Return the [X, Y] coordinate for the center point of the cell that contains the specified text.  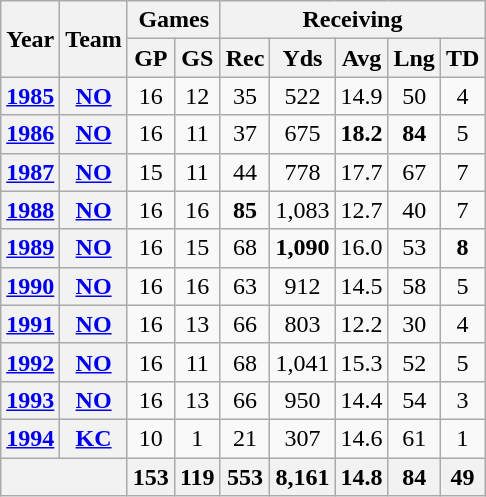
Year [30, 39]
778 [302, 172]
GS [197, 58]
37 [245, 134]
KC [94, 438]
GP [150, 58]
TD [462, 58]
3 [462, 400]
63 [245, 286]
85 [245, 210]
153 [150, 477]
1,090 [302, 248]
Avg [362, 58]
14.8 [362, 477]
Lng [414, 58]
1,083 [302, 210]
553 [245, 477]
Games [174, 20]
52 [414, 362]
17.7 [362, 172]
119 [197, 477]
61 [414, 438]
12.2 [362, 324]
1991 [30, 324]
10 [150, 438]
1986 [30, 134]
1992 [30, 362]
1994 [30, 438]
12.7 [362, 210]
58 [414, 286]
35 [245, 96]
40 [414, 210]
14.5 [362, 286]
8 [462, 248]
1987 [30, 172]
Team [94, 39]
1,041 [302, 362]
1990 [30, 286]
15.3 [362, 362]
21 [245, 438]
50 [414, 96]
12 [197, 96]
18.2 [362, 134]
14.4 [362, 400]
16.0 [362, 248]
Receiving [352, 20]
307 [302, 438]
67 [414, 172]
950 [302, 400]
Yds [302, 58]
14.9 [362, 96]
1988 [30, 210]
49 [462, 477]
1985 [30, 96]
1989 [30, 248]
8,161 [302, 477]
912 [302, 286]
14.6 [362, 438]
1993 [30, 400]
44 [245, 172]
803 [302, 324]
Rec [245, 58]
54 [414, 400]
53 [414, 248]
675 [302, 134]
30 [414, 324]
522 [302, 96]
